Search for the cell housing the specified text and yield its (X, Y) center coordinate. 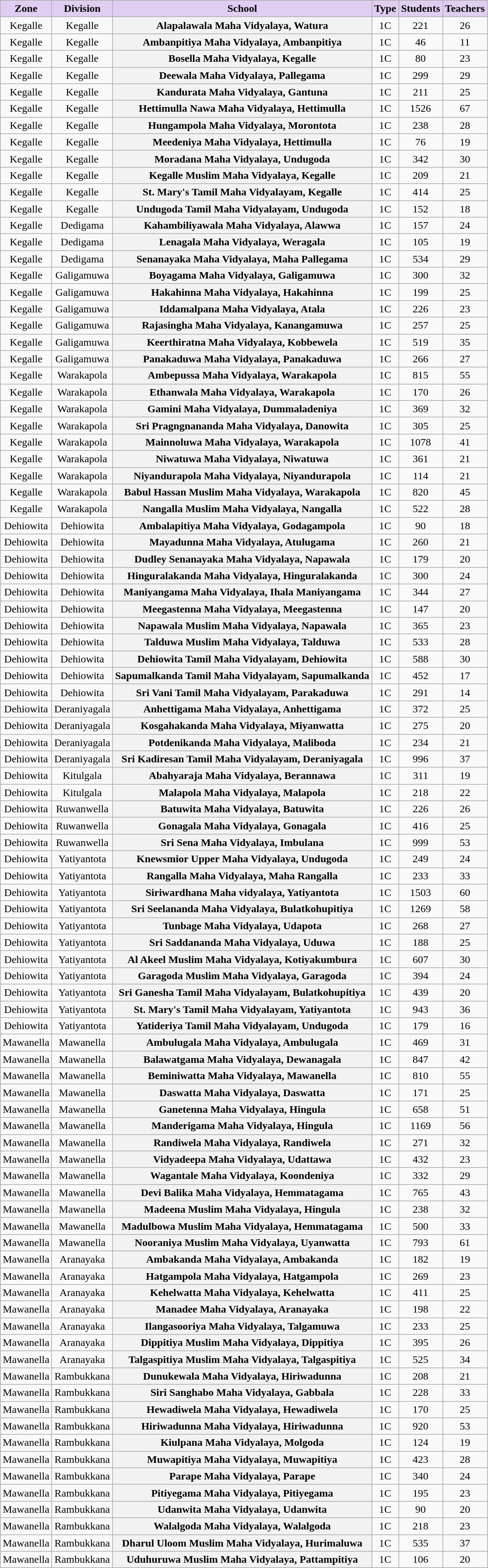
Rangalla Maha Vidyalaya, Maha Rangalla (242, 876)
Boyagama Maha Vidyalaya, Galigamuwa (242, 276)
Sri Kadiresan Tamil Maha Vidyalayam, Deraniyagala (242, 759)
658 (421, 1109)
Dippitiya Muslim Maha Vidyalaya, Dippitiya (242, 1343)
46 (421, 42)
105 (421, 242)
Meegastenna Maha Vidyalaya, Meegastenna (242, 609)
765 (421, 1193)
Abahyaraja Maha Vidyalaya, Berannawa (242, 776)
147 (421, 609)
1169 (421, 1126)
Kandurata Maha Vidyalaya, Gantuna (242, 92)
Iddamalpana Maha Vidyalaya, Atala (242, 309)
522 (421, 509)
Beminiwatta Maha Vidyalaya, Mawanella (242, 1076)
469 (421, 1043)
361 (421, 459)
Ambepussa Maha Vidyalaya, Warakapola (242, 375)
372 (421, 709)
266 (421, 359)
Gonagala Maha Vidyalaya, Gonagala (242, 826)
Sri Saddananda Maha Vidyalaya, Uduwa (242, 942)
249 (421, 859)
369 (421, 409)
344 (421, 592)
67 (465, 109)
51 (465, 1109)
152 (421, 209)
Sri Pragngnananda Maha Vidyalaya, Danowita (242, 425)
Mainnoluwa Maha Vidyalaya, Warakapola (242, 442)
Dehiowita Tamil Maha Vidyalayam, Dehiowita (242, 659)
533 (421, 642)
Ilangasooriya Maha Vidyalaya, Talgamuwa (242, 1326)
Talduwa Muslim Maha Vidyalaya, Talduwa (242, 642)
Sri Ganesha Tamil Maha Vidyalayam, Bulatkohupitiya (242, 992)
Hettimulla Nawa Maha Vidyalaya, Hettimulla (242, 109)
60 (465, 892)
Kiulpana Maha Vidyalaya, Molgoda (242, 1443)
395 (421, 1343)
257 (421, 326)
588 (421, 659)
45 (465, 492)
Randiwela Maha Vidyalaya, Randiwela (242, 1143)
414 (421, 192)
198 (421, 1310)
Teachers (465, 9)
269 (421, 1276)
943 (421, 1009)
Maniyangama Maha Vidyalaya, Ihala Maniyangama (242, 592)
416 (421, 826)
Mayadunna Maha Vidyalaya, Atulugama (242, 542)
920 (421, 1426)
Alapalawala Maha Vidyalaya, Watura (242, 25)
Gamini Maha Vidyalaya, Dummaladeniya (242, 409)
535 (421, 1543)
Dudley Senanayaka Maha Vidyalaya, Napawala (242, 559)
365 (421, 626)
Vidyadeepa Maha Vidyalaya, Udattawa (242, 1159)
Manadee Maha Vidyalaya, Aranayaka (242, 1310)
1269 (421, 909)
793 (421, 1242)
423 (421, 1459)
500 (421, 1226)
1078 (421, 442)
815 (421, 375)
Babul Hassan Muslim Maha Vidyalaya, Warakapola (242, 492)
996 (421, 759)
80 (421, 59)
199 (421, 292)
Kahambiliyawala Maha Vidyalaya, Alawwa (242, 226)
Ganetenna Maha Vidyalaya, Hingula (242, 1109)
452 (421, 676)
Daswatta Maha Vidyalaya, Daswatta (242, 1093)
810 (421, 1076)
41 (465, 442)
61 (465, 1242)
234 (421, 743)
Malapola Maha Vidyalaya, Malapola (242, 793)
171 (421, 1093)
Rajasingha Maha Vidyalaya, Kanangamuwa (242, 326)
Sri Vani Tamil Maha Vidyalayam, Parakaduwa (242, 692)
Nooraniya Muslim Maha Vidyalaya, Uyanwatta (242, 1242)
Ambulugala Maha Vidyalaya, Ambulugala (242, 1043)
Madulbowa Muslim Maha Vidyalaya, Hemmatagama (242, 1226)
Siri Sanghabo Maha Vidyalaya, Gabbala (242, 1393)
Balawatgama Maha Vidyalaya, Dewanagala (242, 1059)
11 (465, 42)
Lenagala Maha Vidyalaya, Weragala (242, 242)
Siriwardhana Maha vidyalaya, Yatiyantota (242, 892)
Hakahinna Maha Vidyalaya, Hakahinna (242, 292)
Hewadiwela Maha Vidyalaya, Hewadiwela (242, 1409)
157 (421, 226)
Dunukewala Maha Vidyalaya, Hiriwadunna (242, 1376)
School (242, 9)
999 (421, 842)
342 (421, 159)
Moradana Maha Vidyalaya, Undugoda (242, 159)
209 (421, 175)
394 (421, 976)
Hatgampola Maha Vidyalaya, Hatgampola (242, 1276)
16 (465, 1026)
Devi Balika Maha Vidyalaya, Hemmatagama (242, 1193)
Panakaduwa Maha Vidyalaya, Panakaduwa (242, 359)
14 (465, 692)
Uduhuruwa Muslim Maha Vidyalaya, Pattampitiya (242, 1560)
Nangalla Muslim Maha Vidyalaya, Nangalla (242, 509)
299 (421, 75)
275 (421, 726)
188 (421, 942)
Knewsmior Upper Maha Vidyalaya, Undugoda (242, 859)
534 (421, 259)
211 (421, 92)
Dharul Uloom Muslim Maha Vidyalaya, Hurimaluwa (242, 1543)
Students (421, 9)
Keerthiratna Maha Vidyalaya, Kobbewela (242, 342)
607 (421, 959)
Senanayaka Maha Vidyalaya, Maha Pallegama (242, 259)
Undugoda Tamil Maha Vidyalayam, Undugoda (242, 209)
228 (421, 1393)
31 (465, 1043)
Zone (26, 9)
Walalgoda Maha Vidyalaya, Walalgoda (242, 1526)
Division (82, 9)
305 (421, 425)
Ethanwala Maha Vidyalaya, Warakapola (242, 392)
Garagoda Muslim Maha Vidyalaya, Garagoda (242, 976)
17 (465, 676)
525 (421, 1359)
56 (465, 1126)
106 (421, 1560)
124 (421, 1443)
36 (465, 1009)
43 (465, 1193)
Ambalapitiya Maha Vidyalaya, Godagampola (242, 526)
208 (421, 1376)
182 (421, 1259)
Ambakanda Maha Vidyalaya, Ambakanda (242, 1259)
Udanwita Maha Vidyalaya, Udanwita (242, 1509)
Deewala Maha Vidyalaya, Pallegama (242, 75)
Muwapitiya Maha Vidyalaya, Muwapitiya (242, 1459)
58 (465, 909)
Kegalle Muslim Maha Vidyalaya, Kegalle (242, 175)
Tunbage Maha Vidyalaya, Udapota (242, 926)
Kehelwatta Maha Vidyalaya, Kehelwatta (242, 1293)
332 (421, 1176)
1503 (421, 892)
340 (421, 1476)
439 (421, 992)
Bosella Maha Vidyalaya, Kegalle (242, 59)
268 (421, 926)
311 (421, 776)
Niwatuwa Maha Vidyalaya, Niwatuwa (242, 459)
271 (421, 1143)
Hinguralakanda Maha Vidyalaya, Hinguralakanda (242, 576)
519 (421, 342)
Sapumalkanda Tamil Maha Vidyalayam, Sapumalkanda (242, 676)
35 (465, 342)
Meedeniya Maha Vidyalaya, Hettimulla (242, 142)
Yatideriya Tamil Maha Vidyalayam, Undugoda (242, 1026)
34 (465, 1359)
Napawala Muslim Maha Vidyalaya, Napawala (242, 626)
291 (421, 692)
820 (421, 492)
Pitiyegama Maha Vidyalaya, Pitiyegama (242, 1493)
847 (421, 1059)
Manderigama Maha Vidyalaya, Hingula (242, 1126)
260 (421, 542)
Type (385, 9)
Madeena Muslim Maha Vidyalaya, Hingula (242, 1209)
St. Mary's Tamil Maha Vidyalayam, Kegalle (242, 192)
432 (421, 1159)
Anhettigama Maha Vidyalaya, Anhettigama (242, 709)
195 (421, 1493)
411 (421, 1293)
Batuwita Maha Vidyalaya, Batuwita (242, 809)
Talgaspitiya Muslim Maha Vidyalaya, Talgaspitiya (242, 1359)
42 (465, 1059)
St. Mary's Tamil Maha Vidyalayam, Yatiyantota (242, 1009)
Hiriwadunna Maha Vidyalaya, Hiriwadunna (242, 1426)
Sri Seelananda Maha Vidyalaya, Bulatkohupitiya (242, 909)
Ambanpitiya Maha Vidyalaya, Ambanpitiya (242, 42)
Wagantale Maha Vidyalaya, Koondeniya (242, 1176)
Potdenikanda Maha Vidyalaya, Maliboda (242, 743)
1526 (421, 109)
221 (421, 25)
Niyandurapola Maha Vidyalaya, Niyandurapola (242, 475)
Sri Sena Maha Vidyalaya, Imbulana (242, 842)
Hungampola Maha Vidyalaya, Morontota (242, 125)
Parape Maha Vidyalaya, Parape (242, 1476)
Kosgahakanda Maha Vidyalaya, Miyanwatta (242, 726)
114 (421, 475)
76 (421, 142)
Al Akeel Muslim Maha Vidyalaya, Kotiyakumbura (242, 959)
